Extract the [x, y] coordinate from the center of the cell holding the provided text.  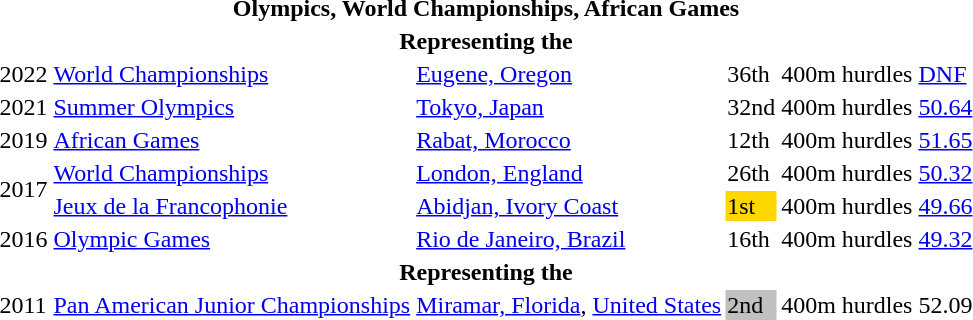
Miramar, Florida, United States [569, 305]
Rabat, Morocco [569, 140]
Jeux de la Francophonie [232, 206]
Pan American Junior Championships [232, 305]
36th [752, 74]
Abidjan, Ivory Coast [569, 206]
Eugene, Oregon [569, 74]
12th [752, 140]
16th [752, 239]
London, England [569, 173]
Tokyo, Japan [569, 107]
Rio de Janeiro, Brazil [569, 239]
1st [752, 206]
Summer Olympics [232, 107]
2nd [752, 305]
26th [752, 173]
African Games [232, 140]
32nd [752, 107]
Olympic Games [232, 239]
